From the cell containing the given text, extract its center point as [X, Y] coordinate. 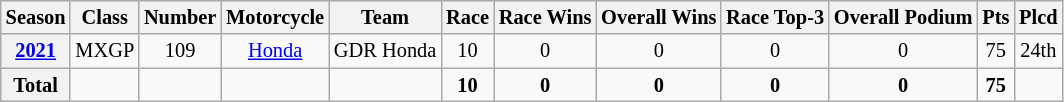
109 [180, 51]
Race [468, 17]
Honda [275, 51]
Number [180, 17]
Race Top-3 [775, 17]
2021 [36, 51]
Season [36, 17]
Motorcycle [275, 17]
GDR Honda [385, 51]
Pts [996, 17]
Total [36, 85]
Team [385, 17]
MXGP [104, 51]
Plcd [1038, 17]
Class [104, 17]
Race Wins [545, 17]
Overall Wins [658, 17]
24th [1038, 51]
Overall Podium [903, 17]
